Scan for the cell matching the given text and deliver its [x, y] coordinate at center. 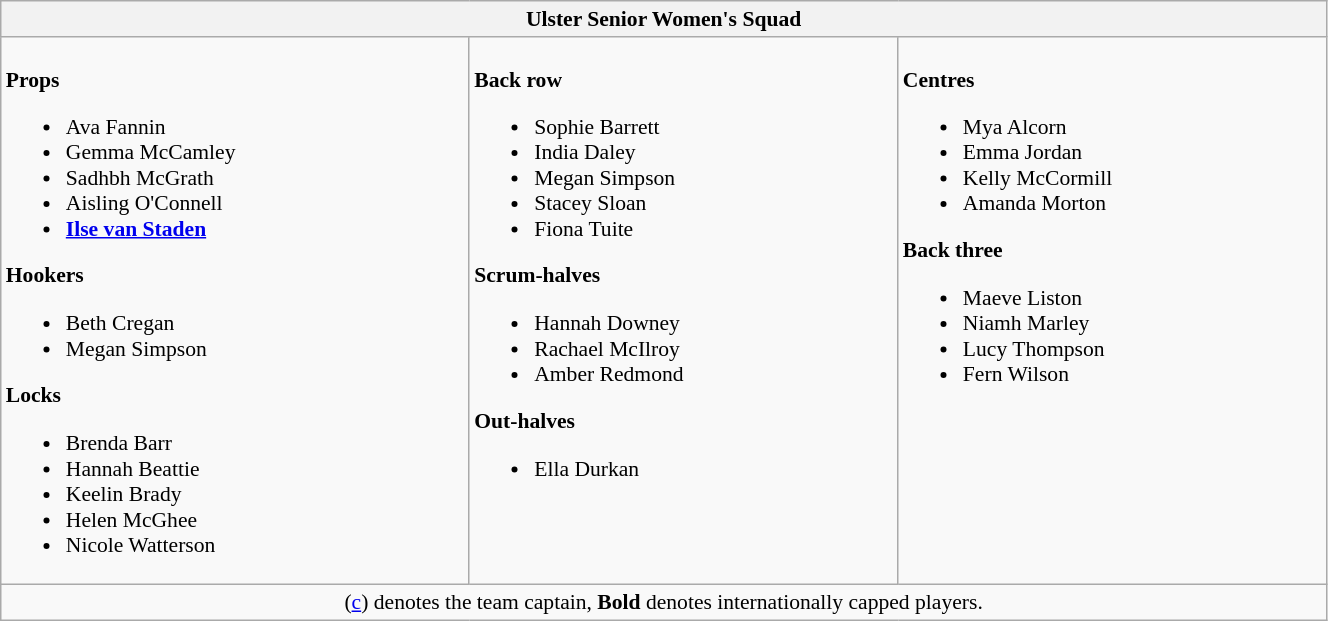
(c) denotes the team captain, Bold denotes internationally capped players. [664, 602]
Centres Mya Alcorn Emma Jordan Kelly McCormill Amanda MortonBack three Maeve Liston Niamh Marley Lucy Thompson Fern Wilson [1112, 311]
Ulster Senior Women's Squad [664, 19]
